Pinpoint the cell where the given text exists, returning its [x, y] midpoint coordinate. 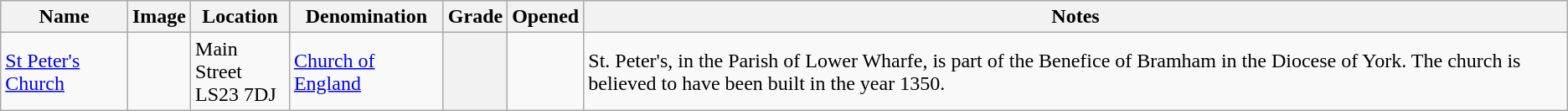
Image [159, 17]
Main StreetLS23 7DJ [240, 71]
Opened [546, 17]
St Peter's Church [64, 71]
Location [240, 17]
Notes [1075, 17]
Grade [475, 17]
Denomination [366, 17]
Church of England [366, 71]
Name [64, 17]
